Return the (X, Y) coordinate for the center point of the cell that contains the specified text.  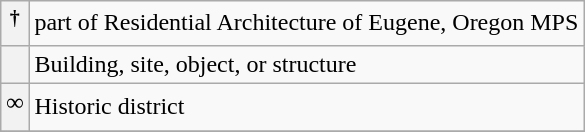
† (15, 24)
Historic district (306, 107)
Building, site, object, or structure (306, 64)
∞ (15, 107)
part of Residential Architecture of Eugene, Oregon MPS (306, 24)
